Determine the (x, y) coordinate at the center of the cell enclosing the given text.  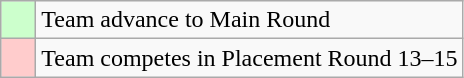
Team advance to Main Round (250, 20)
Team competes in Placement Round 13–15 (250, 58)
